For the text-containing cell, return its midpoint in (x, y) coordinate format. 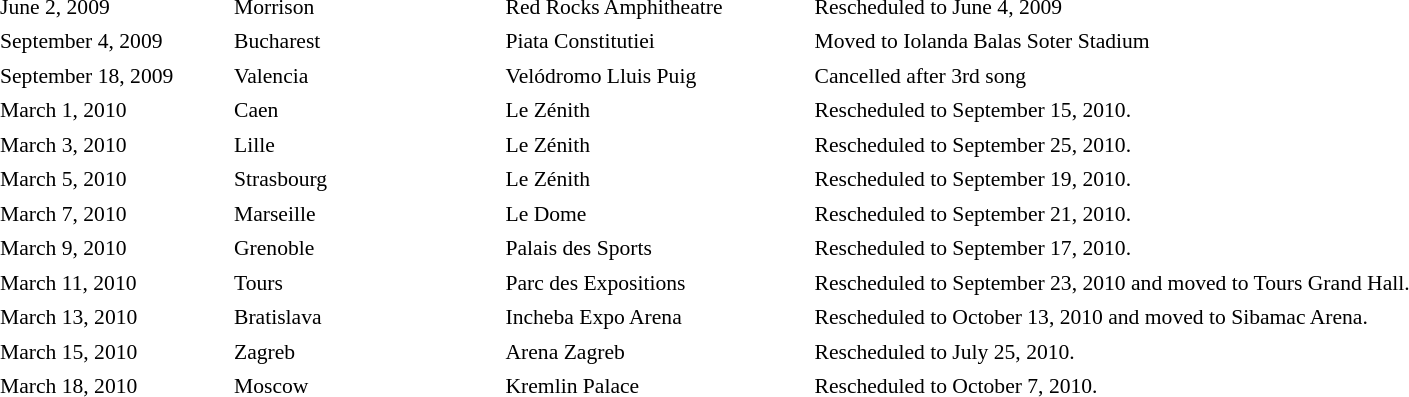
Piata Constitutiei (655, 42)
Velódromo Lluis Puig (655, 76)
Grenoble (365, 248)
Le Dome (655, 214)
Caen (365, 110)
Tours (365, 283)
Parc des Expositions (655, 283)
Bucharest (365, 42)
Zagreb (365, 352)
Valencia (365, 76)
Arena Zagreb (655, 352)
Incheba Expo Arena (655, 318)
Palais des Sports (655, 248)
Strasbourg (365, 180)
Bratislava (365, 318)
Lille (365, 145)
Marseille (365, 214)
